Scan for the cell matching the given text and deliver its (x, y) coordinate at center. 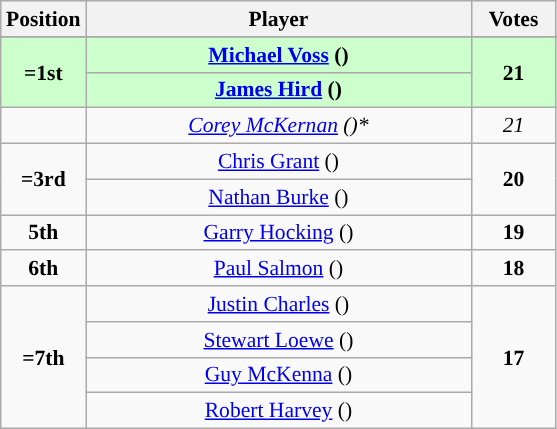
Michael Voss () (278, 55)
Chris Grant () (278, 162)
=1st (44, 72)
Justin Charles () (278, 304)
Stewart Loewe () (278, 340)
6th (44, 269)
Garry Hocking () (278, 233)
Robert Harvey () (278, 411)
Corey McKernan ()* (278, 126)
Nathan Burke () (278, 197)
Position (44, 19)
18 (514, 269)
17 (514, 357)
=7th (44, 357)
5th (44, 233)
Paul Salmon () (278, 269)
James Hird () (278, 90)
Player (278, 19)
Votes (514, 19)
Guy McKenna () (278, 375)
19 (514, 233)
20 (514, 180)
=3rd (44, 180)
